Find where the given text appears and provide that cell's center as [x, y] coordinate. 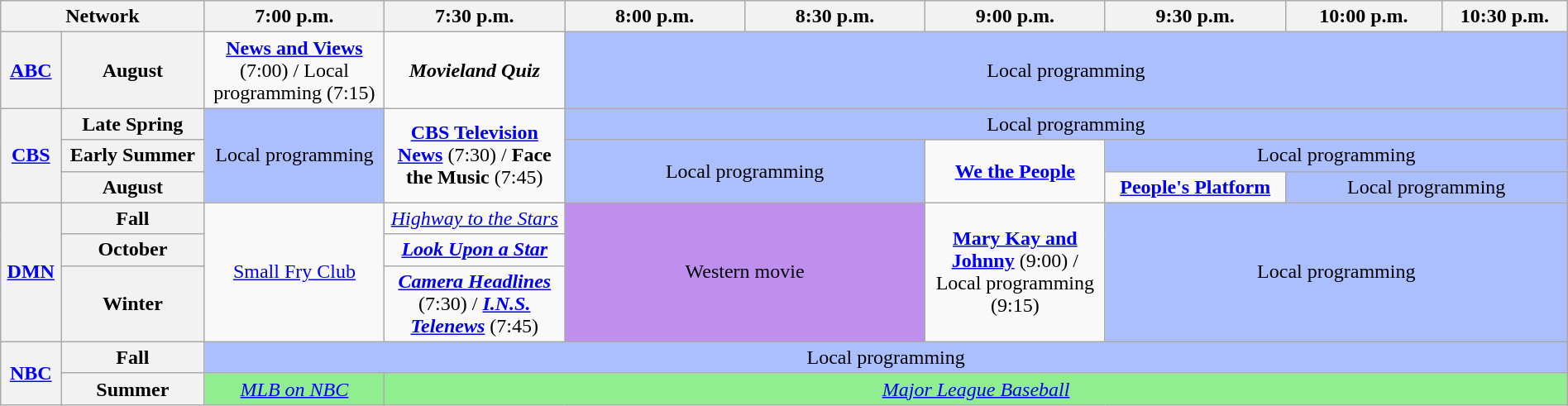
Small Fry Club [294, 272]
News and Views (7:00) / Local programming (7:15) [294, 70]
October [132, 250]
7:00 p.m. [294, 17]
9:30 p.m. [1195, 17]
9:00 p.m. [1015, 17]
Winter [132, 303]
10:00 p.m. [1363, 17]
CBS Television News (7:30) / Face the Music (7:45) [475, 155]
We the People [1015, 171]
Major League Baseball [976, 389]
Highway to the Stars [475, 218]
Network [103, 17]
MLB on NBC [294, 389]
8:00 p.m. [655, 17]
7:30 p.m. [475, 17]
Early Summer [132, 155]
Late Spring [132, 124]
DMN [31, 272]
CBS [31, 155]
People's Platform [1195, 187]
Movieland Quiz [475, 70]
Summer [132, 389]
Mary Kay and Johnny (9:00) / Local programming (9:15) [1015, 272]
ABC [31, 70]
Camera Headlines (7:30) / I.N.S. Telenews (7:45) [475, 303]
8:30 p.m. [835, 17]
10:30 p.m. [1505, 17]
Western movie [745, 272]
NBC [31, 373]
Look Upon a Star [475, 250]
